Return [X, Y] of the center of cell containing provided text 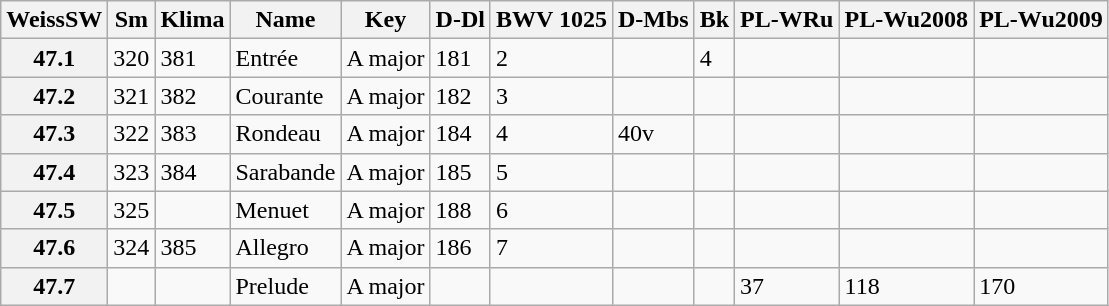
47.5 [54, 210]
PL-WRu [787, 20]
385 [192, 248]
47.3 [54, 134]
BWV 1025 [551, 20]
186 [460, 248]
WeissSW [54, 20]
Name [286, 20]
320 [132, 58]
47.6 [54, 248]
188 [460, 210]
Menuet [286, 210]
PL-Wu2009 [1042, 20]
185 [460, 172]
Sm [132, 20]
47.2 [54, 96]
381 [192, 58]
D-Mbs [653, 20]
Rondeau [286, 134]
322 [132, 134]
37 [787, 286]
118 [906, 286]
47.4 [54, 172]
323 [132, 172]
6 [551, 210]
Courante [286, 96]
Klima [192, 20]
47.1 [54, 58]
7 [551, 248]
Entrée [286, 58]
D-Dl [460, 20]
383 [192, 134]
5 [551, 172]
182 [460, 96]
Key [386, 20]
Prelude [286, 286]
170 [1042, 286]
40v [653, 134]
321 [132, 96]
PL-Wu2008 [906, 20]
2 [551, 58]
3 [551, 96]
47.7 [54, 286]
324 [132, 248]
Sarabande [286, 172]
384 [192, 172]
Allegro [286, 248]
181 [460, 58]
325 [132, 210]
Bk [714, 20]
184 [460, 134]
382 [192, 96]
